Identify which cell holds the provided text, then report its [x, y] central coordinate. 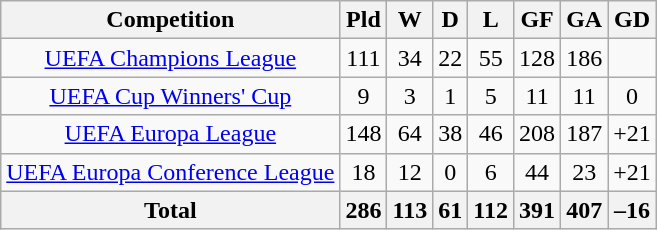
UEFA Europa League [170, 134]
208 [538, 134]
5 [491, 96]
Total [170, 210]
12 [410, 172]
34 [410, 58]
6 [491, 172]
23 [584, 172]
113 [410, 210]
111 [364, 58]
112 [491, 210]
55 [491, 58]
187 [584, 134]
18 [364, 172]
GA [584, 20]
GF [538, 20]
GD [632, 20]
Pld [364, 20]
22 [450, 58]
391 [538, 210]
UEFA Champions League [170, 58]
L [491, 20]
1 [450, 96]
64 [410, 134]
–16 [632, 210]
61 [450, 210]
46 [491, 134]
W [410, 20]
Competition [170, 20]
128 [538, 58]
186 [584, 58]
286 [364, 210]
38 [450, 134]
3 [410, 96]
9 [364, 96]
148 [364, 134]
D [450, 20]
407 [584, 210]
44 [538, 172]
UEFA Europa Conference League [170, 172]
UEFA Cup Winners' Cup [170, 96]
